Extract the (X, Y) coordinate from the center of the cell holding the provided text.  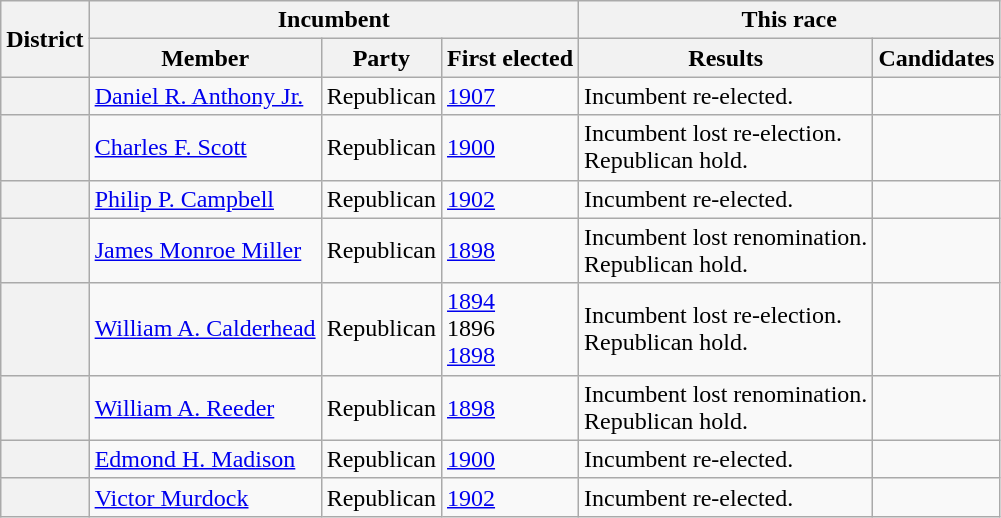
Edmond H. Madison (205, 459)
Member (205, 58)
Candidates (936, 58)
Daniel R. Anthony Jr. (205, 96)
James Monroe Miller (205, 250)
Party (381, 58)
First elected (510, 58)
Incumbent (334, 20)
Philip P. Campbell (205, 199)
William A. Reeder (205, 408)
This race (790, 20)
Results (726, 58)
District (45, 39)
Charles F. Scott (205, 148)
Victor Murdock (205, 497)
18941896 1898 (510, 329)
1907 (510, 96)
William A. Calderhead (205, 329)
